Search for the cell housing the specified text and yield its [x, y] center coordinate. 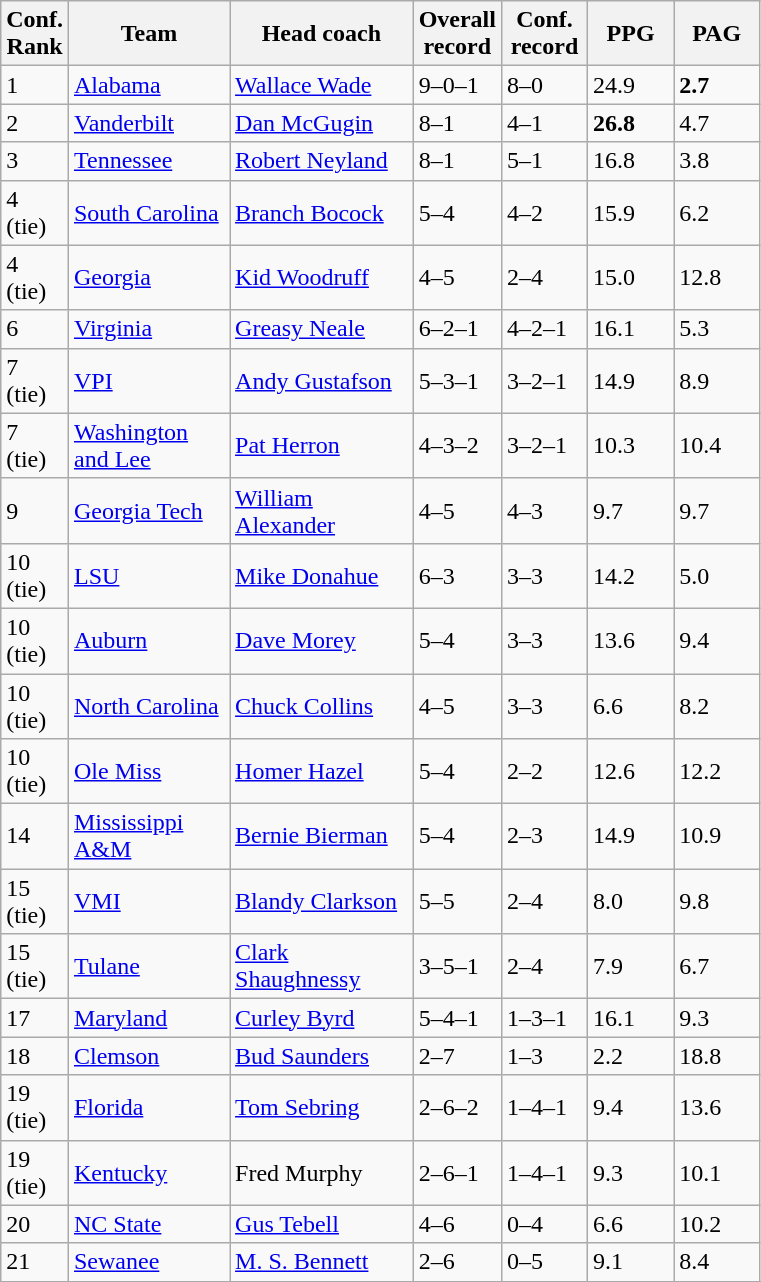
Alabama [148, 85]
PAG [717, 34]
Mike Donahue [322, 576]
VMI [148, 902]
2.7 [717, 85]
9–0–1 [457, 85]
17 [35, 1018]
10.2 [717, 1224]
6–3 [457, 576]
Georgia [148, 278]
Blandy Clarkson [322, 902]
0–5 [544, 1262]
LSU [148, 576]
Kid Woodruff [322, 278]
10.4 [717, 446]
Fred Murphy [322, 1172]
5–4–1 [457, 1018]
Bud Saunders [322, 1056]
Vanderbilt [148, 123]
3–5–1 [457, 966]
Virginia [148, 329]
18 [35, 1056]
2–6–2 [457, 1108]
Florida [148, 1108]
14.2 [631, 576]
Gus Tebell [322, 1224]
4–1 [544, 123]
5–1 [544, 161]
Branch Bocock [322, 212]
2–2 [544, 772]
24.9 [631, 85]
Conf. Rank [35, 34]
4–3–2 [457, 446]
12.6 [631, 772]
9.8 [717, 902]
Team [148, 34]
6 [35, 329]
Tennessee [148, 161]
4–2 [544, 212]
15.0 [631, 278]
12.8 [717, 278]
Curley Byrd [322, 1018]
5–5 [457, 902]
North Carolina [148, 706]
3.8 [717, 161]
7.9 [631, 966]
2.2 [631, 1056]
NC State [148, 1224]
9 [35, 510]
8–0 [544, 85]
10.1 [717, 1172]
Homer Hazel [322, 772]
Overall record [457, 34]
10.9 [717, 836]
5.3 [717, 329]
Head coach [322, 34]
Sewanee [148, 1262]
6.7 [717, 966]
Robert Neyland [322, 161]
Andy Gustafson [322, 380]
4–3 [544, 510]
0–4 [544, 1224]
18.8 [717, 1056]
William Alexander [322, 510]
M. S. Bennett [322, 1262]
16.8 [631, 161]
14 [35, 836]
Bernie Bierman [322, 836]
8.4 [717, 1262]
6.2 [717, 212]
3 [35, 161]
Pat Herron [322, 446]
4.7 [717, 123]
26.8 [631, 123]
2–6 [457, 1262]
Georgia Tech [148, 510]
10.3 [631, 446]
20 [35, 1224]
Wallace Wade [322, 85]
Tulane [148, 966]
6–2–1 [457, 329]
4–6 [457, 1224]
South Carolina [148, 212]
8.9 [717, 380]
5–3–1 [457, 380]
Dan McGugin [322, 123]
Washington and Lee [148, 446]
Auburn [148, 640]
Kentucky [148, 1172]
12.2 [717, 772]
5.0 [717, 576]
2–7 [457, 1056]
1–3 [544, 1056]
Clark Shaughnessy [322, 966]
Tom Sebring [322, 1108]
2–3 [544, 836]
2–6–1 [457, 1172]
Ole Miss [148, 772]
Clemson [148, 1056]
1 [35, 85]
Dave Morey [322, 640]
15.9 [631, 212]
4–2–1 [544, 329]
Mississippi A&M [148, 836]
1–3–1 [544, 1018]
9.1 [631, 1262]
8.2 [717, 706]
2 [35, 123]
Greasy Neale [322, 329]
Conf. record [544, 34]
VPI [148, 380]
Chuck Collins [322, 706]
Maryland [148, 1018]
8.0 [631, 902]
21 [35, 1262]
PPG [631, 34]
